Provide the (X, Y) coordinate of the cell's center where the given text is located.  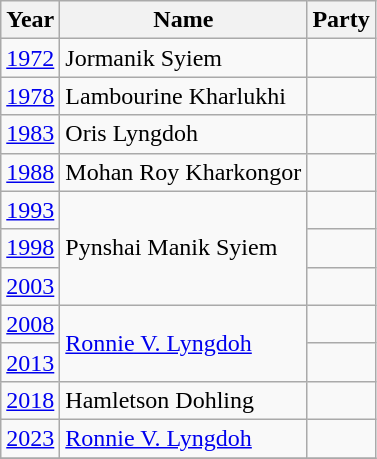
Oris Lyngdoh (184, 134)
Pynshai Manik Syiem (184, 248)
2008 (30, 324)
2023 (30, 438)
1978 (30, 96)
2003 (30, 286)
Lambourine Kharlukhi (184, 96)
2013 (30, 362)
Year (30, 20)
Name (184, 20)
1998 (30, 248)
1972 (30, 58)
2018 (30, 400)
Jormanik Syiem (184, 58)
Hamletson Dohling (184, 400)
1993 (30, 210)
1988 (30, 172)
Mohan Roy Kharkongor (184, 172)
Party (341, 20)
1983 (30, 134)
